Identify which cell holds the provided text, then report its [x, y] central coordinate. 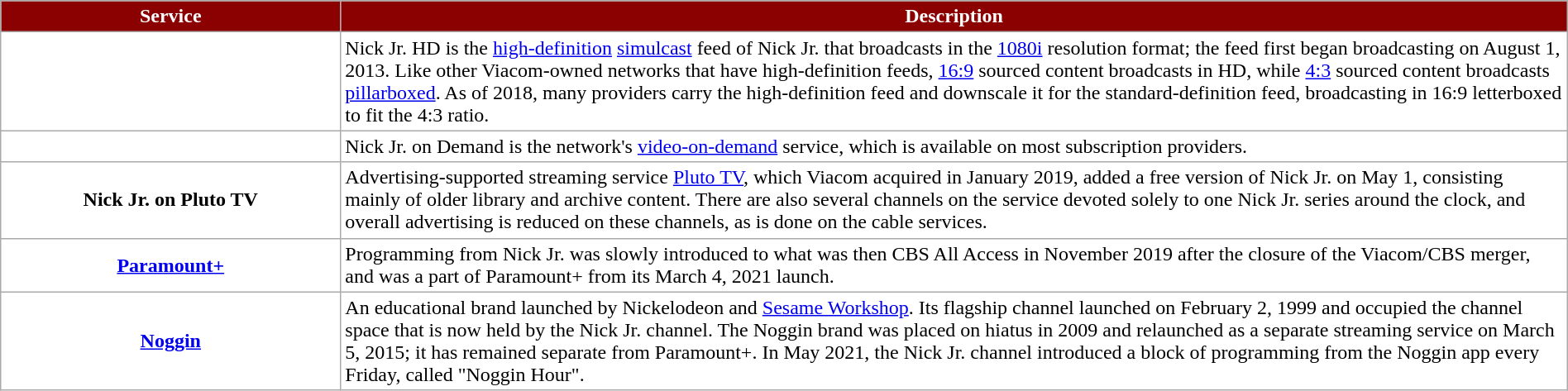
Nick Jr. on Demand is the network's video-on-demand service, which is available on most subscription providers. [954, 146]
Paramount+ [170, 265]
Nick Jr. on Pluto TV [170, 200]
Description [954, 17]
Noggin [170, 341]
Service [170, 17]
